Detect which cell encompasses the target text, then output its (x, y) center coordinate. 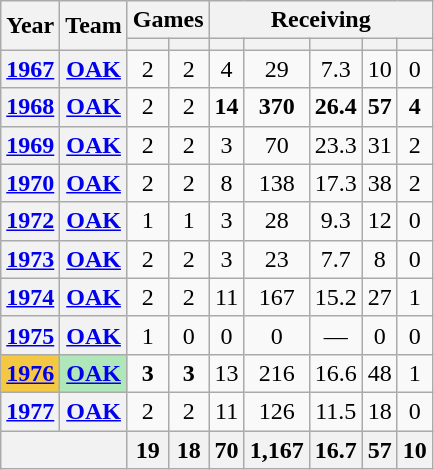
31 (380, 145)
38 (380, 183)
Team (94, 26)
11.5 (336, 411)
138 (276, 183)
1,167 (276, 449)
1974 (30, 297)
28 (276, 221)
Year (30, 26)
29 (276, 69)
— (336, 335)
7.7 (336, 259)
9.3 (336, 221)
126 (276, 411)
1972 (30, 221)
15.2 (336, 297)
1967 (30, 69)
16.7 (336, 449)
19 (148, 449)
7.3 (336, 69)
167 (276, 297)
1975 (30, 335)
1969 (30, 145)
23.3 (336, 145)
17.3 (336, 183)
1968 (30, 107)
1970 (30, 183)
14 (226, 107)
Games (168, 20)
13 (226, 373)
1977 (30, 411)
370 (276, 107)
27 (380, 297)
Receiving (320, 20)
216 (276, 373)
1973 (30, 259)
1976 (30, 373)
26.4 (336, 107)
16.6 (336, 373)
12 (380, 221)
48 (380, 373)
23 (276, 259)
